Capture the cell that displays the provided text and extract its [x, y] central coordinate. 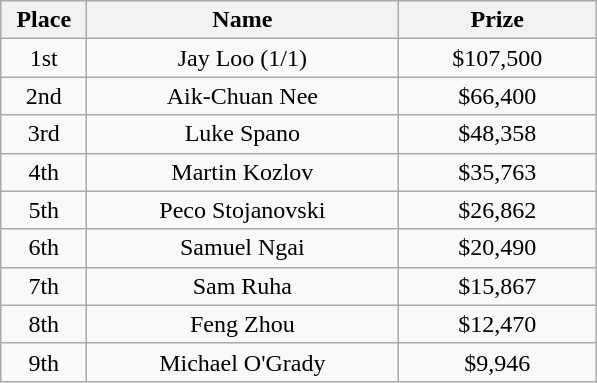
8th [44, 324]
Peco Stojanovski [242, 210]
Feng Zhou [242, 324]
Aik-Chuan Nee [242, 96]
$20,490 [498, 248]
9th [44, 362]
Luke Spano [242, 134]
Samuel Ngai [242, 248]
Name [242, 20]
6th [44, 248]
Jay Loo (1/1) [242, 58]
Prize [498, 20]
5th [44, 210]
Michael O'Grady [242, 362]
Place [44, 20]
7th [44, 286]
Martin Kozlov [242, 172]
$9,946 [498, 362]
1st [44, 58]
$107,500 [498, 58]
Sam Ruha [242, 286]
3rd [44, 134]
$15,867 [498, 286]
$12,470 [498, 324]
2nd [44, 96]
$66,400 [498, 96]
4th [44, 172]
$48,358 [498, 134]
$26,862 [498, 210]
$35,763 [498, 172]
